Find where the given text appears and provide that cell's center as (X, Y) coordinate. 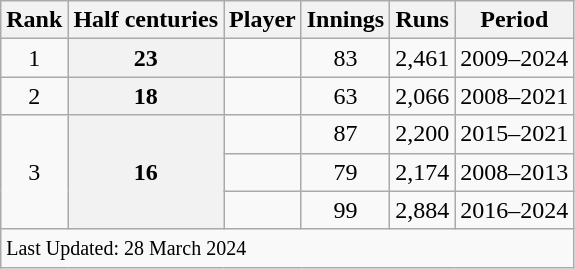
2016–2024 (514, 210)
3 (34, 172)
Last Updated: 28 March 2024 (288, 248)
Player (263, 20)
2,884 (422, 210)
83 (345, 58)
2,174 (422, 172)
79 (345, 172)
2009–2024 (514, 58)
1 (34, 58)
2,066 (422, 96)
Rank (34, 20)
2 (34, 96)
Period (514, 20)
2008–2013 (514, 172)
16 (146, 172)
Half centuries (146, 20)
99 (345, 210)
2,461 (422, 58)
Innings (345, 20)
Runs (422, 20)
2008–2021 (514, 96)
2,200 (422, 134)
87 (345, 134)
18 (146, 96)
2015–2021 (514, 134)
23 (146, 58)
63 (345, 96)
